Provide the [X, Y] coordinate of the cell's center where the given text is located.  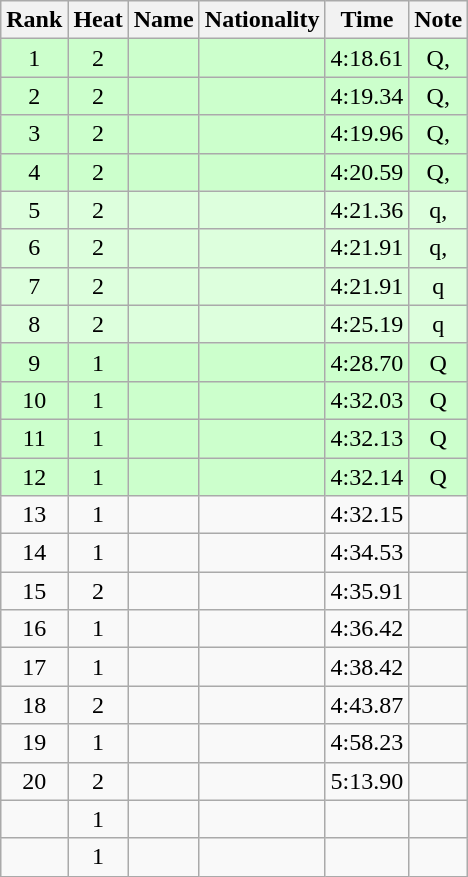
4:19.34 [367, 96]
4:32.14 [367, 477]
13 [34, 515]
16 [34, 629]
4:58.23 [367, 743]
4:36.42 [367, 629]
6 [34, 248]
4:32.15 [367, 515]
4:18.61 [367, 58]
4:34.53 [367, 553]
Heat [98, 20]
4:28.70 [367, 362]
Note [438, 20]
17 [34, 667]
18 [34, 705]
Time [367, 20]
4:35.91 [367, 591]
4:32.13 [367, 438]
4:25.19 [367, 324]
4:43.87 [367, 705]
19 [34, 743]
Name [164, 20]
12 [34, 477]
Rank [34, 20]
5 [34, 210]
9 [34, 362]
7 [34, 286]
8 [34, 324]
14 [34, 553]
5:13.90 [367, 781]
11 [34, 438]
4:32.03 [367, 400]
4:20.59 [367, 172]
4 [34, 172]
4:38.42 [367, 667]
3 [34, 134]
20 [34, 781]
Nationality [262, 20]
10 [34, 400]
4:19.96 [367, 134]
15 [34, 591]
4:21.36 [367, 210]
